Return (x, y) of the center of cell containing provided text 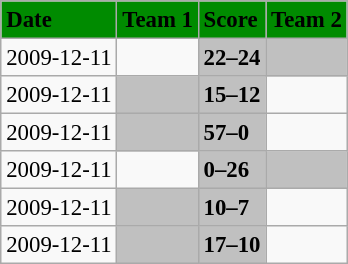
10–7 (232, 208)
15–12 (232, 95)
Team 1 (158, 20)
0–26 (232, 170)
22–24 (232, 57)
Team 2 (306, 20)
Date (59, 20)
Score (232, 20)
17–10 (232, 245)
57–0 (232, 133)
